Scan for the cell matching the given text and deliver its [x, y] coordinate at center. 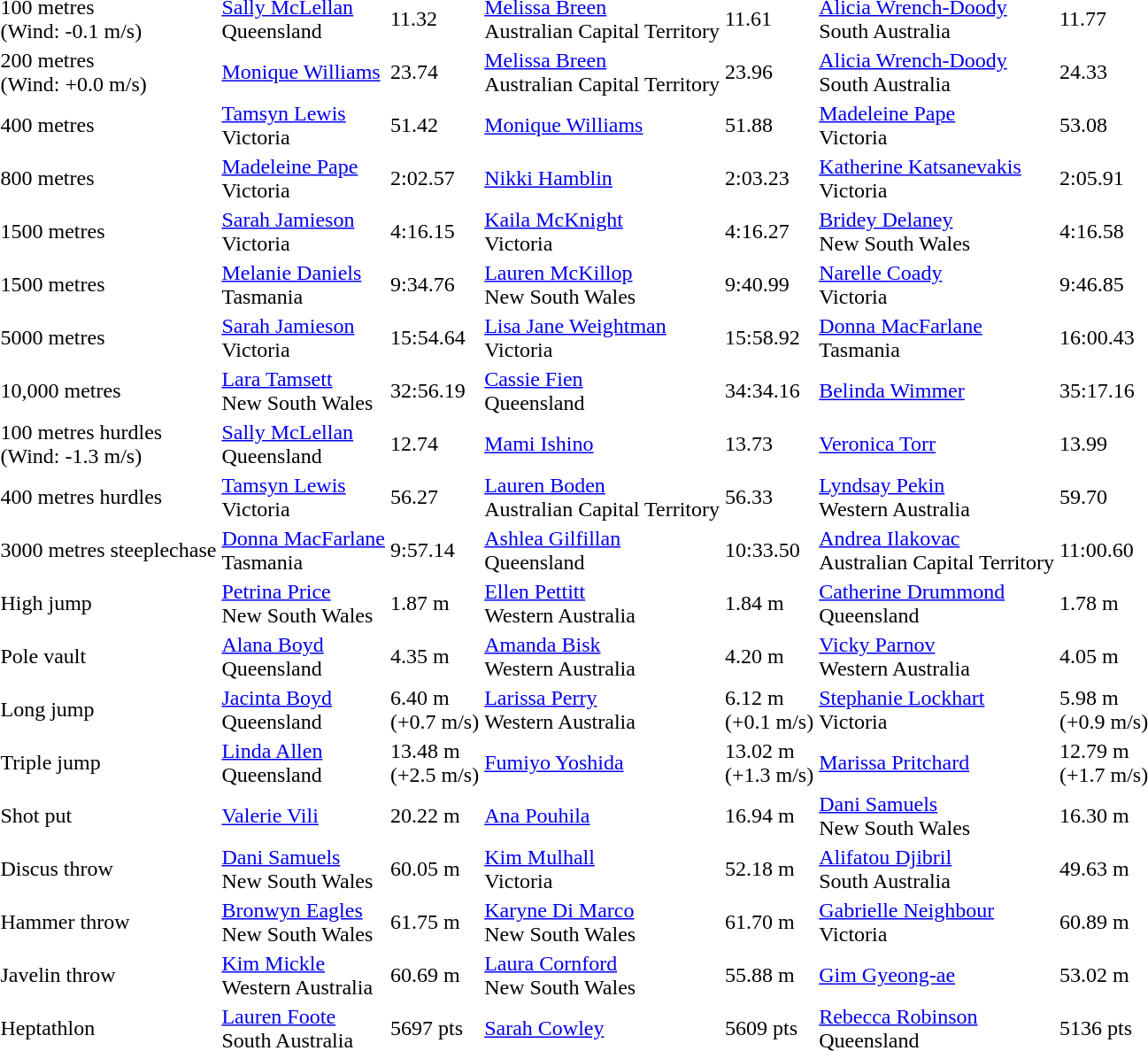
55.88 m [770, 976]
Stephanie LockhartVictoria [936, 710]
51.88 [770, 126]
13.73 [770, 444]
Jacinta BoydQueensland [304, 710]
9:40.99 [770, 285]
Veronica Torr [936, 444]
51.42 [435, 126]
1.84 m [770, 604]
2:02.57 [435, 179]
Marissa Pritchard [936, 763]
Ana Pouhila [602, 816]
Ashlea GilfillanQueensland [602, 551]
12.74 [435, 444]
Catherine DrummondQueensland [936, 604]
Karyne Di MarcoNew South Wales [602, 923]
32:56.19 [435, 391]
60.69 m [435, 976]
Lyndsay PekinWestern Australia [936, 498]
Kaila McKnightVictoria [602, 232]
Valerie Vili [304, 816]
Larissa PerryWestern Australia [602, 710]
9:57.14 [435, 551]
52.18 m [770, 869]
Narelle CoadyVictoria [936, 285]
15:54.64 [435, 338]
Vicky ParnovWestern Australia [936, 657]
23.74 [435, 73]
Belinda Wimmer [936, 391]
Linda AllenQueensland [304, 763]
4.20 m [770, 657]
Bronwyn EaglesNew South Wales [304, 923]
13.02 m (+1.3 m/s) [770, 763]
Fumiyo Yoshida [602, 763]
Gabrielle NeighbourVictoria [936, 923]
1.87 m [435, 604]
60.05 m [435, 869]
34:34.16 [770, 391]
4:16.27 [770, 232]
Laura CornfordNew South Wales [602, 976]
9:34.76 [435, 285]
Lara TamsettNew South Wales [304, 391]
Gim Gyeong-ae [936, 976]
Amanda BiskWestern Australia [602, 657]
61.75 m [435, 923]
56.27 [435, 498]
Lauren McKillopNew South Wales [602, 285]
10:33.50 [770, 551]
56.33 [770, 498]
Katherine KatsanevakisVictoria [936, 179]
Bridey DelaneyNew South Wales [936, 232]
Lisa Jane WeightmanVictoria [602, 338]
Alana BoydQueensland [304, 657]
Ellen PettittWestern Australia [602, 604]
4:16.15 [435, 232]
13.48 m (+2.5 m/s) [435, 763]
Lauren BodenAustralian Capital Territory [602, 498]
Alifatou DjibrilSouth Australia [936, 869]
6.12 m (+0.1 m/s) [770, 710]
2:03.23 [770, 179]
Melissa BreenAustralian Capital Territory [602, 73]
Nikki Hamblin [602, 179]
Alicia Wrench-DoodySouth Australia [936, 73]
23.96 [770, 73]
6.40 m (+0.7 m/s) [435, 710]
Cassie FienQueensland [602, 391]
Petrina PriceNew South Wales [304, 604]
15:58.92 [770, 338]
Mami Ishino [602, 444]
Melanie DanielsTasmania [304, 285]
16.94 m [770, 816]
Kim MulhallVictoria [602, 869]
61.70 m [770, 923]
Kim MickleWestern Australia [304, 976]
Andrea IlakovacAustralian Capital Territory [936, 551]
Sally McLellanQueensland [304, 444]
4.35 m [435, 657]
20.22 m [435, 816]
